Locate the cell with the specified text and output its [x, y] center coordinate. 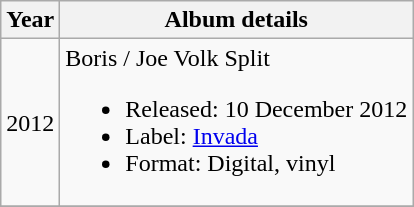
Year [30, 20]
2012 [30, 122]
Boris / Joe Volk SplitReleased: 10 December 2012Label: InvadaFormat: Digital, vinyl [236, 122]
Album details [236, 20]
